Extract the [x, y] coordinate from the center of the cell holding the provided text.  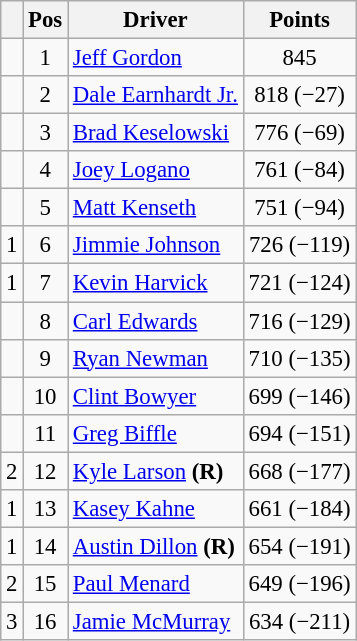
Greg Biffle [156, 433]
Brad Keselowski [156, 133]
Jimmie Johnson [156, 245]
9 [46, 358]
818 (−27) [300, 95]
649 (−196) [300, 584]
Kyle Larson (R) [156, 471]
Points [300, 20]
Ryan Newman [156, 358]
8 [46, 321]
845 [300, 58]
716 (−129) [300, 321]
726 (−119) [300, 245]
11 [46, 433]
Dale Earnhardt Jr. [156, 95]
Jamie McMurray [156, 621]
668 (−177) [300, 471]
Kevin Harvick [156, 283]
694 (−151) [300, 433]
16 [46, 621]
Driver [156, 20]
776 (−69) [300, 133]
751 (−94) [300, 208]
Paul Menard [156, 584]
6 [46, 245]
15 [46, 584]
654 (−191) [300, 546]
Kasey Kahne [156, 509]
Pos [46, 20]
Clint Bowyer [156, 396]
710 (−135) [300, 358]
Jeff Gordon [156, 58]
661 (−184) [300, 509]
12 [46, 471]
634 (−211) [300, 621]
10 [46, 396]
13 [46, 509]
699 (−146) [300, 396]
761 (−84) [300, 170]
5 [46, 208]
4 [46, 170]
Matt Kenseth [156, 208]
7 [46, 283]
14 [46, 546]
Austin Dillon (R) [156, 546]
Joey Logano [156, 170]
Carl Edwards [156, 321]
721 (−124) [300, 283]
